Return the (X, Y) coordinate for the center point of the cell that contains the specified text.  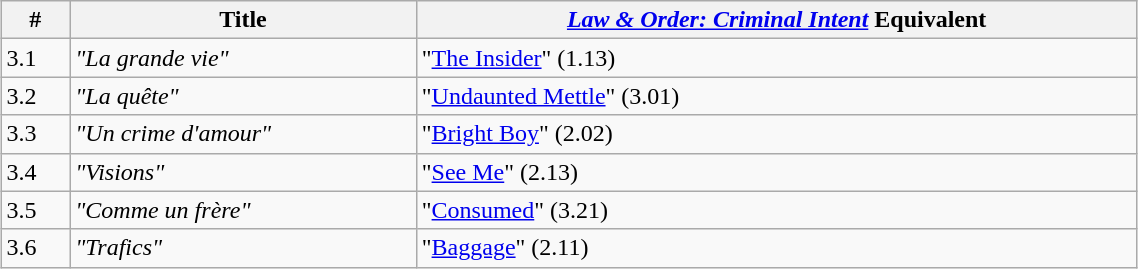
Law & Order: Criminal Intent Equivalent (776, 20)
"Trafics" (244, 248)
3.1 (36, 58)
"La grande vie" (244, 58)
"La quête" (244, 96)
"Comme un frère" (244, 210)
"Consumed" (3.21) (776, 210)
"Undaunted Mettle" (3.01) (776, 96)
"Bright Boy" (2.02) (776, 134)
3.5 (36, 210)
3.2 (36, 96)
"Baggage" (2.11) (776, 248)
3.4 (36, 172)
"Un crime d'amour" (244, 134)
# (36, 20)
"The Insider" (1.13) (776, 58)
Title (244, 20)
"See Me" (2.13) (776, 172)
3.3 (36, 134)
3.6 (36, 248)
"Visions" (244, 172)
